Locate the cell with the specified text and output its [x, y] center coordinate. 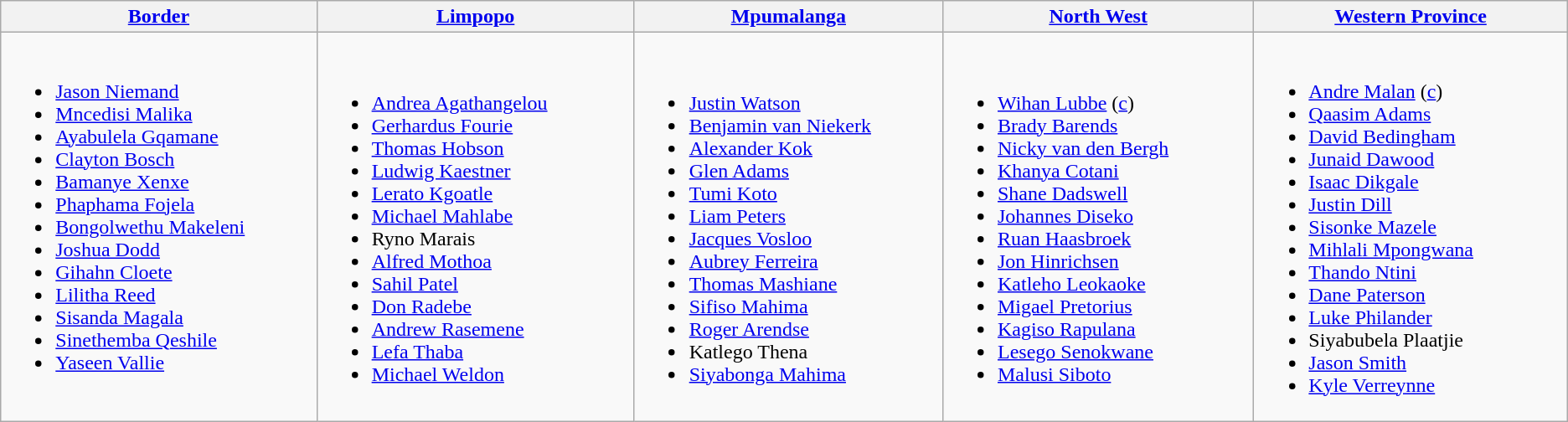
Western Province [1411, 17]
Border [159, 17]
Mpumalanga [788, 17]
North West [1097, 17]
Limpopo [476, 17]
